Output the [X, Y] coordinate of the center of the cell containing the given text.  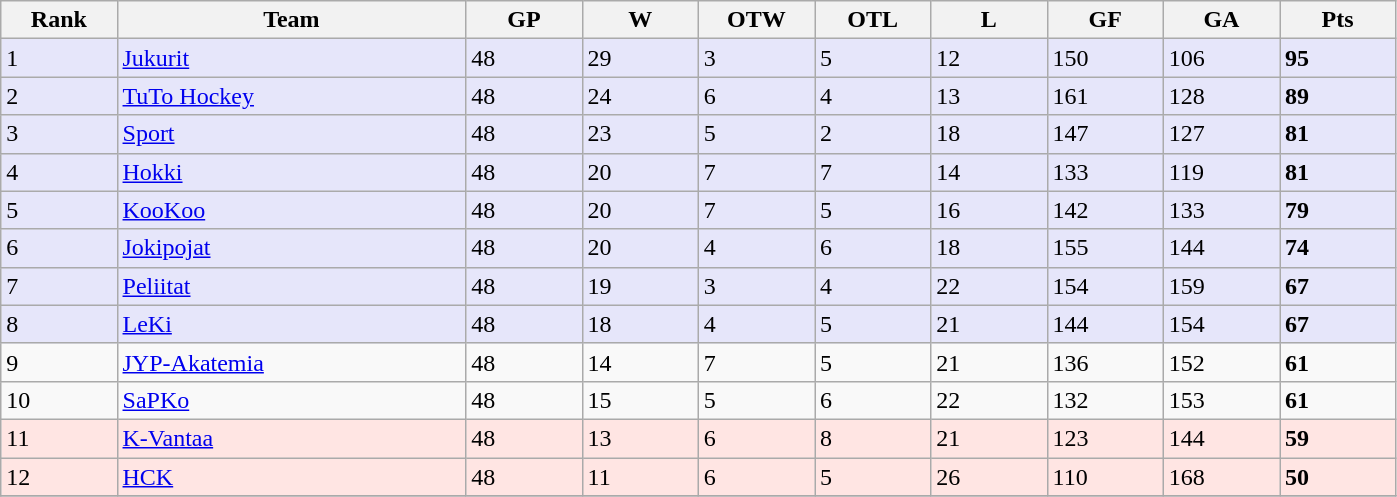
79 [1338, 210]
1 [59, 58]
29 [640, 58]
GF [1105, 20]
127 [1221, 134]
Rank [59, 20]
168 [1221, 477]
9 [59, 362]
JYP-Akatemia [292, 362]
GP [524, 20]
HCK [292, 477]
74 [1338, 248]
OTW [756, 20]
Jukurit [292, 58]
W [640, 20]
59 [1338, 438]
50 [1338, 477]
Pts [1338, 20]
147 [1105, 134]
132 [1105, 400]
153 [1221, 400]
GA [1221, 20]
Team [292, 20]
136 [1105, 362]
L [989, 20]
128 [1221, 96]
Peliitat [292, 286]
150 [1105, 58]
OTL [872, 20]
K-Vantaa [292, 438]
110 [1105, 477]
TuTo Hockey [292, 96]
159 [1221, 286]
119 [1221, 172]
19 [640, 286]
123 [1105, 438]
89 [1338, 96]
KooKoo [292, 210]
15 [640, 400]
95 [1338, 58]
152 [1221, 362]
23 [640, 134]
155 [1105, 248]
106 [1221, 58]
24 [640, 96]
SaPKo [292, 400]
LeKi [292, 324]
161 [1105, 96]
142 [1105, 210]
Sport [292, 134]
Jokipojat [292, 248]
Hokki [292, 172]
10 [59, 400]
26 [989, 477]
16 [989, 210]
